Capture the cell that displays the provided text and extract its (x, y) central coordinate. 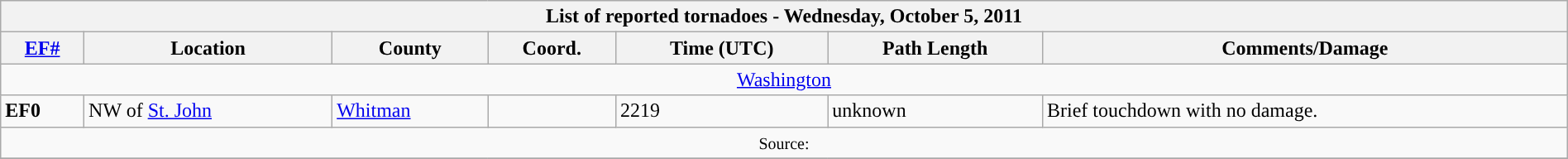
EF# (43, 48)
unknown (935, 111)
Brief touchdown with no damage. (1305, 111)
Washington (784, 79)
2219 (722, 111)
List of reported tornadoes - Wednesday, October 5, 2011 (784, 17)
Path Length (935, 48)
Comments/Damage (1305, 48)
Coord. (552, 48)
Location (208, 48)
Source: (784, 142)
Time (UTC) (722, 48)
NW of St. John (208, 111)
Whitman (410, 111)
EF0 (43, 111)
County (410, 48)
